Output the (x, y) coordinate of the center of the cell containing the given text.  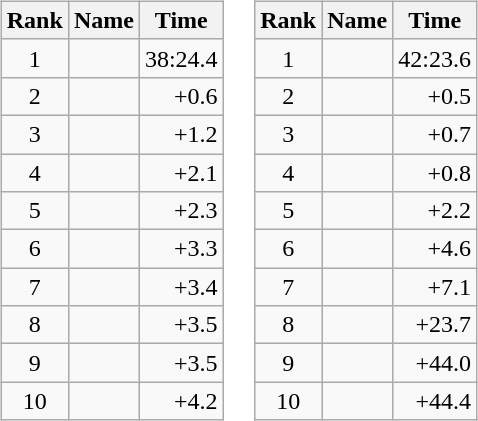
+7.1 (435, 287)
+2.1 (181, 173)
+0.8 (435, 173)
+1.2 (181, 134)
+4.6 (435, 249)
38:24.4 (181, 58)
+0.5 (435, 96)
+23.7 (435, 325)
+4.2 (181, 401)
+3.3 (181, 249)
+0.6 (181, 96)
+3.4 (181, 287)
42:23.6 (435, 58)
+2.3 (181, 211)
+0.7 (435, 134)
+2.2 (435, 211)
+44.4 (435, 401)
+44.0 (435, 363)
